Find where the given text appears and provide that cell's center as [X, Y] coordinate. 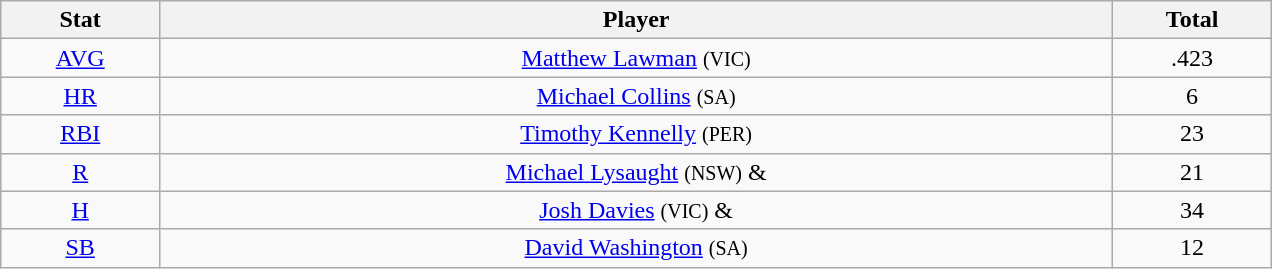
Player [636, 20]
R [80, 172]
HR [80, 96]
RBI [80, 134]
6 [1192, 96]
21 [1192, 172]
Stat [80, 20]
.423 [1192, 58]
Michael Lysaught (NSW) & [636, 172]
H [80, 210]
David Washington (SA) [636, 248]
Total [1192, 20]
AVG [80, 58]
Matthew Lawman (VIC) [636, 58]
SB [80, 248]
Michael Collins (SA) [636, 96]
23 [1192, 134]
Timothy Kennelly (PER) [636, 134]
12 [1192, 248]
34 [1192, 210]
Josh Davies (VIC) & [636, 210]
